Find where the given text appears and provide that cell's center as [x, y] coordinate. 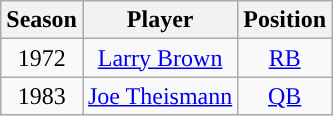
RB [285, 58]
Larry Brown [160, 58]
Player [160, 20]
Season [42, 20]
Joe Theismann [160, 96]
1972 [42, 58]
Position [285, 20]
1983 [42, 96]
QB [285, 96]
